Search for the cell housing the specified text and yield its (x, y) center coordinate. 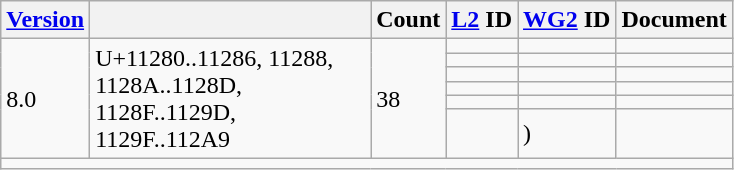
U+11280..11286, 11288, 1128A..1128D, 1128F..1129D, 1129F..112A9 (230, 98)
Count (408, 20)
L2 ID (482, 20)
WG2 ID (567, 20)
8.0 (46, 98)
) (567, 134)
Version (46, 20)
38 (408, 98)
Document (674, 20)
